Determine the [x, y] coordinate at the center of the cell enclosing the given text.  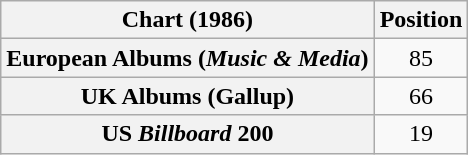
UK Albums (Gallup) [188, 96]
66 [421, 96]
European Albums (Music & Media) [188, 58]
Position [421, 20]
US Billboard 200 [188, 134]
85 [421, 58]
Chart (1986) [188, 20]
19 [421, 134]
